Identify which cell holds the provided text, then report its (X, Y) central coordinate. 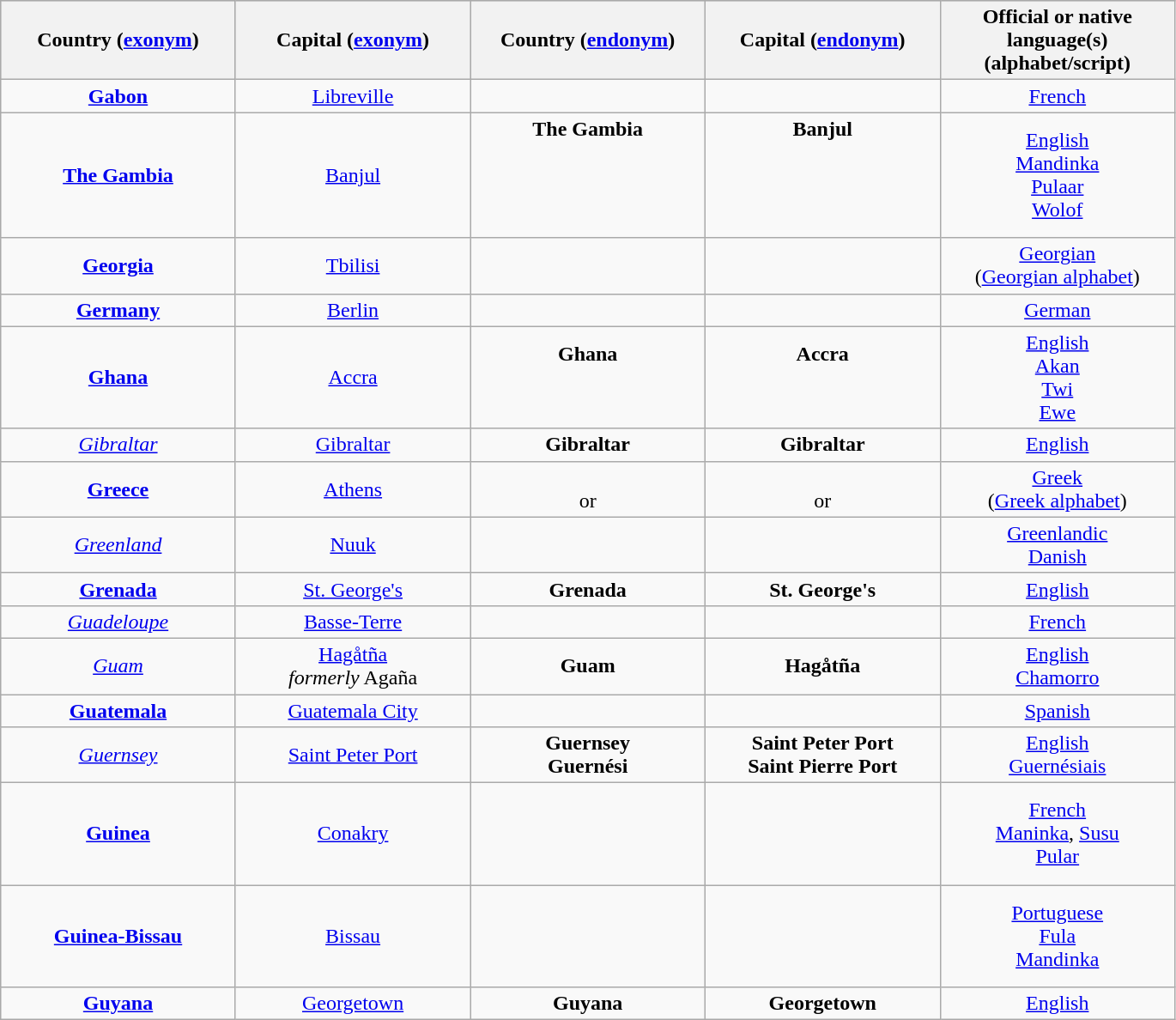
Nuuk (353, 544)
FrenchManinka, SusuPular (1058, 835)
Saint Peter PortSaint Pierre Port (822, 756)
Guadeloupe (118, 622)
Capital (exonym) (353, 40)
Guinea (118, 835)
Georgian(Georgian alphabet) (1058, 266)
Country (exonym) (118, 40)
Greece (118, 489)
Berlin (353, 310)
EnglishAkanTwiEwe (1058, 378)
EnglishGuernésiais (1058, 756)
Bissau (353, 936)
Germany (118, 310)
Official or native language(s) (alphabet/script) (1058, 40)
Libreville (353, 96)
Tbilisi (353, 266)
Guatemala (118, 710)
Hagåtña (822, 666)
Guatemala City (353, 710)
Greek(Greek alphabet) (1058, 489)
Guinea-Bissau (118, 936)
Spanish (1058, 710)
German (1058, 310)
Guernsey (118, 756)
Basse-Terre (353, 622)
Capital (endonym) (822, 40)
Georgia (118, 266)
Athens (353, 489)
Gabon (118, 96)
GuernseyGuernési (588, 756)
Hagåtñaformerly Agaña (353, 666)
Saint Peter Port (353, 756)
EnglishMandinkaPulaarWolof (1058, 175)
PortugueseFulaMandinka (1058, 936)
Conakry (353, 835)
Country (endonym) (588, 40)
Greenland (118, 544)
EnglishChamorro (1058, 666)
GreenlandicDanish (1058, 544)
